Return the [x, y] coordinate for the center point of the cell that contains the specified text.  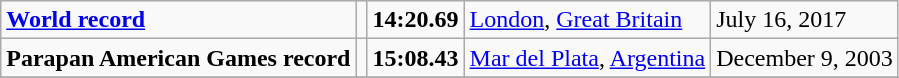
14:20.69 [416, 20]
December 9, 2003 [805, 58]
15:08.43 [416, 58]
London, Great Britain [588, 20]
July 16, 2017 [805, 20]
Parapan American Games record [178, 58]
Mar del Plata, Argentina [588, 58]
World record [178, 20]
